Return the [x, y] coordinate for the center point of the cell that contains the specified text.  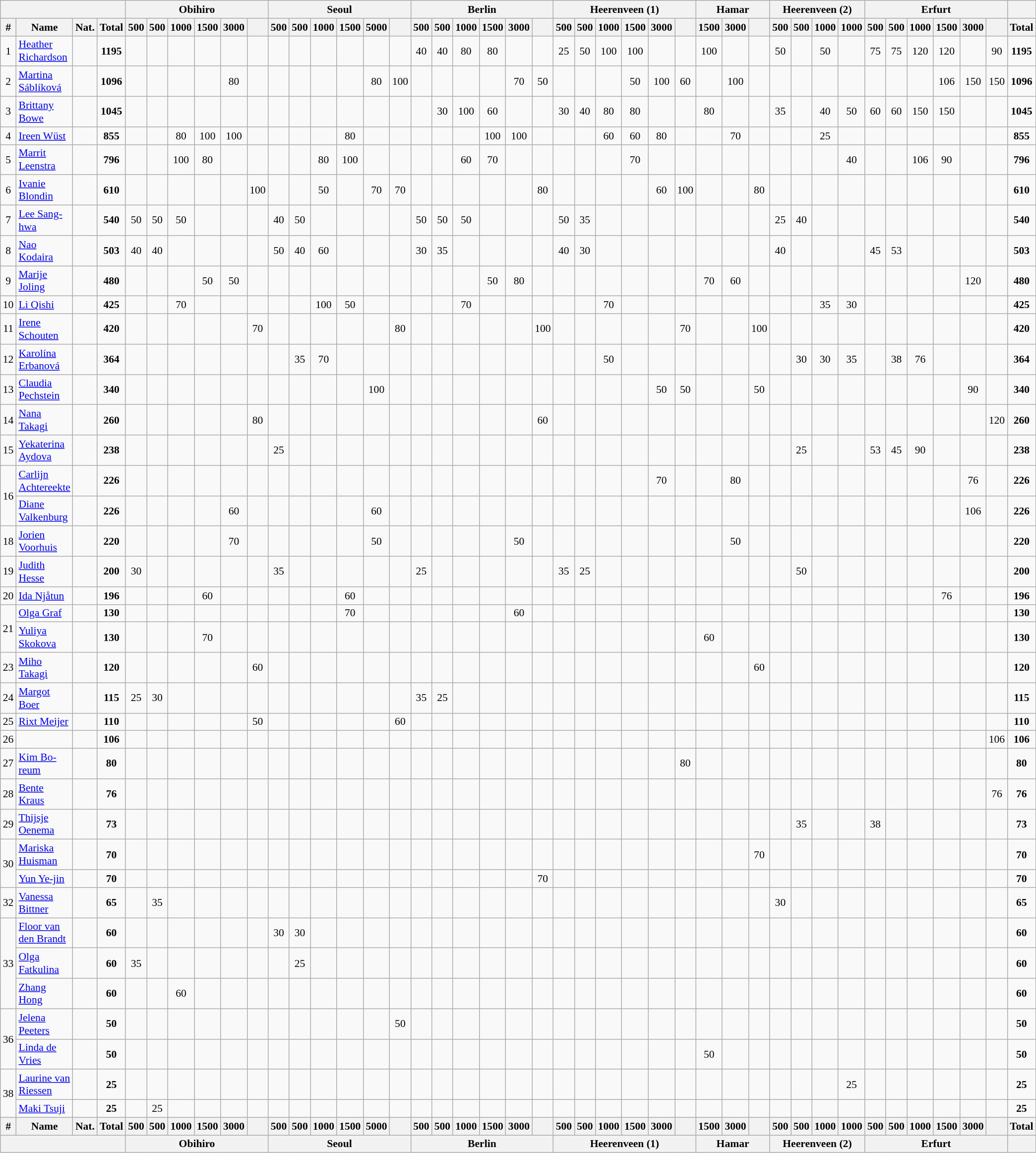
26 [8, 740]
Olga Graf [44, 613]
2 [8, 81]
9 [8, 281]
Marrit Leenstra [44, 160]
Karolína Erbanová [44, 359]
Yun Ye-jin [44, 879]
Ivanie Blondin [44, 191]
Thijsje Oenema [44, 825]
Margot Boer [44, 698]
Vanessa Bittner [44, 903]
19 [8, 572]
36 [8, 1039]
20 [8, 596]
Rixt Meijer [44, 722]
Martina Sáblíková [44, 81]
23 [8, 668]
Claudia Pechstein [44, 390]
Carlijn Achtereekte [44, 480]
14 [8, 420]
5 [8, 160]
Ireen Wüst [44, 136]
Lee Sang-hwa [44, 220]
Heather Richardson [44, 51]
Laurine van Riessen [44, 1085]
6 [8, 191]
Brittany Bowe [44, 112]
Jorien Voorhuis [44, 542]
Jelena Peeters [44, 1024]
Yuliya Skokova [44, 637]
Bente Kraus [44, 794]
29 [8, 825]
Linda de Vries [44, 1054]
15 [8, 450]
11 [8, 329]
3 [8, 112]
21 [8, 628]
Zhang Hong [44, 993]
4 [8, 136]
Yekaterina Aydova [44, 450]
Ida Njåtun [44, 596]
Li Qishi [44, 305]
1 [8, 51]
Miho Takagi [44, 668]
18 [8, 542]
10 [8, 305]
Mariska Huisman [44, 854]
28 [8, 794]
Irene Schouten [44, 329]
27 [8, 764]
Olga Fatkulina [44, 963]
12 [8, 359]
Nana Takagi [44, 420]
Marije Joling [44, 281]
32 [8, 903]
33 [8, 963]
Diane Valkenburg [44, 511]
Nao Kodaira [44, 251]
16 [8, 496]
24 [8, 698]
Judith Hesse [44, 572]
Kim Bo-reum [44, 764]
8 [8, 251]
Floor van den Brandt [44, 933]
Maki Tsuji [44, 1109]
7 [8, 220]
13 [8, 390]
